Search for the cell housing the specified text and yield its (x, y) center coordinate. 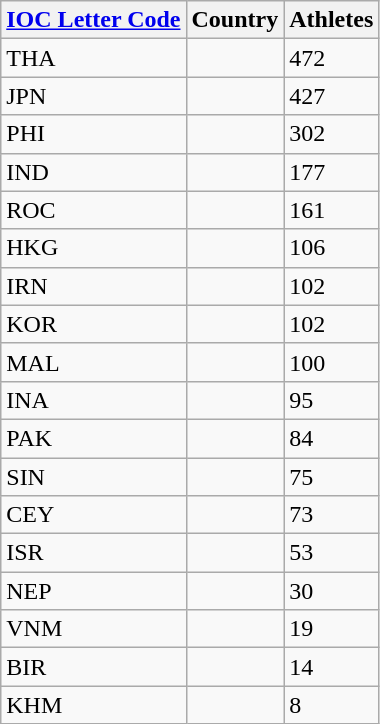
JPN (94, 96)
19 (332, 629)
THA (94, 58)
Country (235, 20)
84 (332, 438)
472 (332, 58)
IOC Letter Code (94, 20)
161 (332, 210)
95 (332, 400)
NEP (94, 591)
PAK (94, 438)
CEY (94, 515)
14 (332, 667)
8 (332, 705)
73 (332, 515)
IND (94, 172)
HKG (94, 248)
Athletes (332, 20)
302 (332, 134)
30 (332, 591)
VNM (94, 629)
ISR (94, 553)
427 (332, 96)
KHM (94, 705)
BIR (94, 667)
100 (332, 362)
PHI (94, 134)
SIN (94, 477)
53 (332, 553)
MAL (94, 362)
KOR (94, 324)
IRN (94, 286)
177 (332, 172)
ROC (94, 210)
75 (332, 477)
INA (94, 400)
106 (332, 248)
